From the cell containing the given text, extract its center point as [X, Y] coordinate. 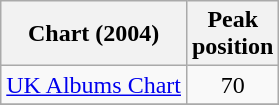
Chart (2004) [94, 34]
Peakposition [232, 34]
UK Albums Chart [94, 85]
70 [232, 85]
